Capture the cell that displays the provided text and extract its (x, y) central coordinate. 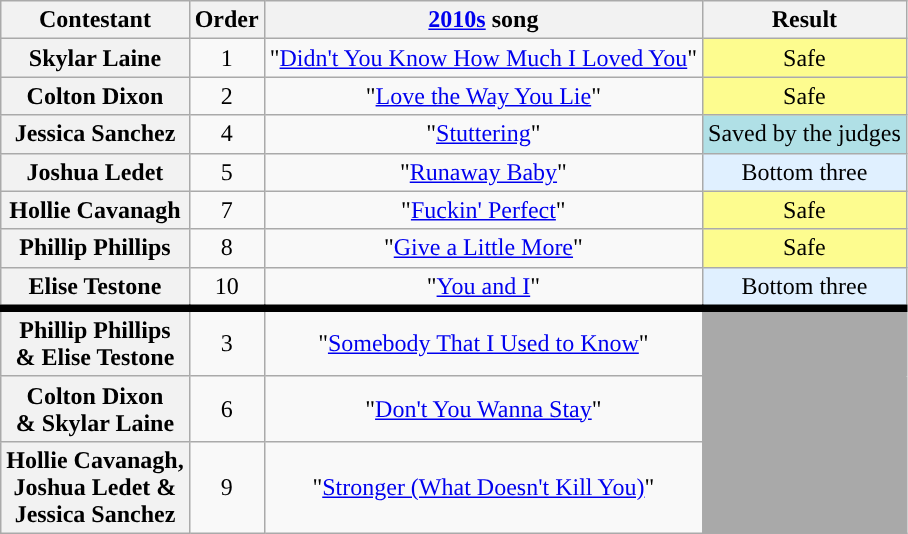
Colton Dixon (95, 96)
"Fuckin' Perfect" (483, 210)
Elise Testone (95, 288)
"Somebody That I Used to Know" (483, 342)
"Don't You Wanna Stay" (483, 408)
Order (226, 20)
Hollie Cavanagh (95, 210)
Phillip Phillips& Elise Testone (95, 342)
Saved by the judges (805, 134)
Jessica Sanchez (95, 134)
10 (226, 288)
"You and I" (483, 288)
6 (226, 408)
"Give a Little More" (483, 248)
7 (226, 210)
8 (226, 248)
9 (226, 487)
3 (226, 342)
Phillip Phillips (95, 248)
Joshua Ledet (95, 172)
"Didn't You Know How Much I Loved You" (483, 58)
Hollie Cavanagh,Joshua Ledet &Jessica Sanchez (95, 487)
4 (226, 134)
"Stronger (What Doesn't Kill You)" (483, 487)
1 (226, 58)
Colton Dixon& Skylar Laine (95, 408)
"Love the Way You Lie" (483, 96)
2010s song (483, 20)
5 (226, 172)
Result (805, 20)
2 (226, 96)
Skylar Laine (95, 58)
"Runaway Baby" (483, 172)
Contestant (95, 20)
"Stuttering" (483, 134)
